Search for the cell housing the specified text and yield its [X, Y] center coordinate. 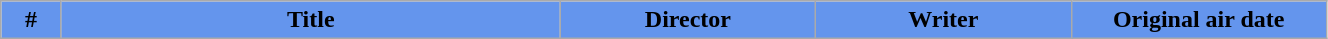
Title [310, 20]
Original air date [1198, 20]
# [32, 20]
Writer [944, 20]
Director [688, 20]
